Locate the cell with the specified text and output its [X, Y] center coordinate. 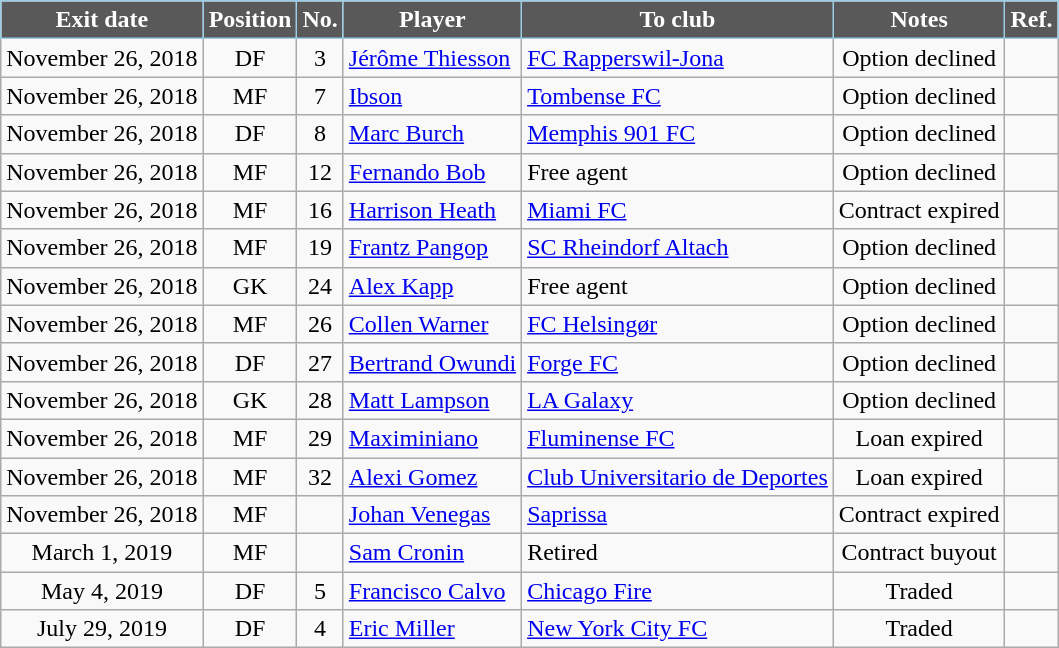
SC Rheindorf Altach [678, 248]
May 4, 2019 [102, 591]
FC Helsingør [678, 324]
LA Galaxy [678, 400]
Frantz Pangop [432, 248]
7 [320, 96]
12 [320, 172]
Bertrand Owundi [432, 362]
19 [320, 248]
Maximiniano [432, 438]
26 [320, 324]
FC Rapperswil-Jona [678, 58]
Notes [919, 20]
Retired [678, 553]
Alex Kapp [432, 286]
28 [320, 400]
Forge FC [678, 362]
Fluminense FC [678, 438]
New York City FC [678, 629]
Ibson [432, 96]
29 [320, 438]
8 [320, 134]
Position [250, 20]
Fernando Bob [432, 172]
Eric Miller [432, 629]
Tombense FC [678, 96]
Contract buyout [919, 553]
Jérôme Thiesson [432, 58]
Memphis 901 FC [678, 134]
4 [320, 629]
27 [320, 362]
To club [678, 20]
Marc Burch [432, 134]
Matt Lampson [432, 400]
Club Universitario de Deportes [678, 477]
Francisco Calvo [432, 591]
March 1, 2019 [102, 553]
Harrison Heath [432, 210]
Player [432, 20]
Sam Cronin [432, 553]
No. [320, 20]
24 [320, 286]
Johan Venegas [432, 515]
3 [320, 58]
Miami FC [678, 210]
Saprissa [678, 515]
Chicago Fire [678, 591]
Alexi Gomez [432, 477]
Ref. [1032, 20]
Collen Warner [432, 324]
16 [320, 210]
Exit date [102, 20]
5 [320, 591]
32 [320, 477]
July 29, 2019 [102, 629]
